Identify which cell holds the provided text, then report its [X, Y] central coordinate. 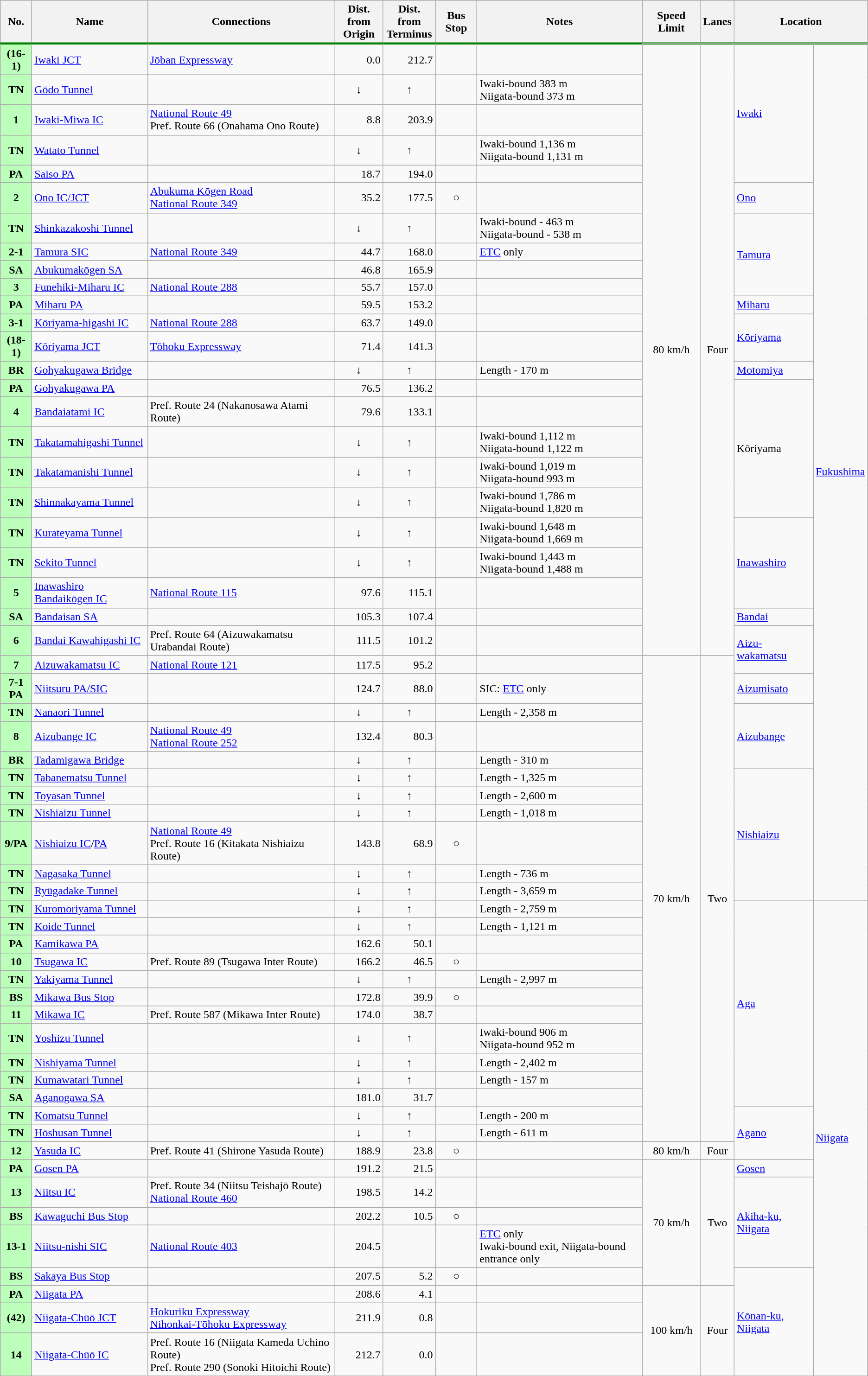
Takatamanishi Tunnel [90, 472]
Length - 1,121 m [560, 926]
Saiso PA [90, 174]
76.5 [359, 388]
10.5 [409, 1216]
181.0 [359, 1098]
Nanaori Tunnel [90, 712]
Length - 736 m [560, 873]
National Route 49 National Route 252 [241, 736]
Mikawa Bus Stop [90, 997]
Aga [773, 1003]
132.4 [359, 736]
Yasuda IC [90, 1151]
Niigata-Chūō IC [90, 1354]
Length - 2,600 m [560, 796]
Niitsuru PA/SIC [90, 688]
Iwaki [773, 113]
136.2 [409, 388]
Gohyakugawa PA [90, 388]
Miharu PA [90, 305]
Iwaki JCT [90, 59]
194.0 [409, 174]
117.5 [359, 664]
Koide Tunnel [90, 926]
Length - 310 m [560, 760]
Nagasaka Tunnel [90, 873]
Kumawatari Tunnel [90, 1080]
Bandai Kawahigashi IC [90, 641]
Iwaki-bound 1,443 mNiigata-bound 1,488 m [560, 563]
Bandaiatami IC [90, 412]
207.5 [359, 1276]
35.2 [359, 197]
21.5 [409, 1168]
Aizubange IC [90, 736]
Aizumisato [773, 688]
Ono IC/JCT [90, 197]
Toyasan Tunnel [90, 796]
Akiha-ku, Niigata [773, 1222]
Iwaki-bound 1,112 mNiigata-bound 1,122 m [560, 442]
Gōdo Tunnel [90, 90]
203.9 [409, 120]
63.7 [359, 322]
Abukumakōgen SA [90, 269]
Kawaguchi Bus Stop [90, 1216]
Length - 3,659 m [560, 891]
Niigata [841, 1138]
Bus Stop [456, 22]
Motomiya [773, 370]
Notes [560, 22]
Kuromoriyama Tunnel [90, 909]
Speed Limit [671, 22]
Nishiyama Tunnel [90, 1062]
0.8 [409, 1318]
(42) [16, 1318]
177.5 [409, 197]
8 [16, 736]
7 [16, 664]
55.7 [359, 287]
National Route 49Pref. Route 66 (Onahama Ono Route) [241, 120]
13 [16, 1192]
Tōhoku Expressway [241, 347]
Gosen PA [90, 1168]
Bandai [773, 617]
111.5 [359, 641]
Connections [241, 22]
3 [16, 287]
Tamura SIC [90, 252]
SIC: ETC only [560, 688]
Kōnan-ku, Niigata [773, 1321]
71.4 [359, 347]
Agano [773, 1133]
107.4 [409, 617]
Location [801, 22]
12 [16, 1151]
Iwaki-bound 1,136 mNiigata-bound 1,131 m [560, 150]
211.9 [359, 1318]
Name [90, 22]
Yakiyama Tunnel [90, 979]
166.2 [359, 962]
No. [16, 22]
Niitsu IC [90, 1192]
Length - 1,018 m [560, 813]
13-1 [16, 1246]
4.1 [409, 1294]
133.1 [409, 412]
Length - 611 m [560, 1133]
7-1PA [16, 688]
National Route 403 [241, 1246]
Kōriyama JCT [90, 347]
Sekito Tunnel [90, 563]
68.9 [409, 843]
Shinnakayama Tunnel [90, 503]
Kōriyama-higashi IC [90, 322]
141.3 [409, 347]
Pref. Route 89 (Tsugawa Inter Route) [241, 962]
Aizu-wakamatsu [773, 649]
Mikawa IC [90, 1014]
Iwaki-bound 906 mNiigata-bound 952 m [560, 1038]
4 [16, 412]
95.2 [409, 664]
188.9 [359, 1151]
Tamura [773, 254]
Aizuwakamatsu IC [90, 664]
ETC onlyIwaki-bound exit, Niigata-bound entrance only [560, 1246]
Tabanematsu Tunnel [90, 778]
165.9 [409, 269]
Niigata-Chūō JCT [90, 1318]
Jōban Expressway [241, 59]
198.5 [359, 1192]
ETC only [560, 252]
National Route 121 [241, 664]
Dist. fromOrigin [359, 22]
143.8 [359, 843]
202.2 [359, 1216]
Miharu [773, 305]
80.3 [409, 736]
Funehiki-Miharu IC [90, 287]
Shinkazakoshi Tunnel [90, 228]
Komatsu Tunnel [90, 1115]
124.7 [359, 688]
50.1 [409, 944]
2 [16, 197]
Kamikawa PA [90, 944]
97.6 [359, 592]
Length - 2,997 m [560, 979]
Watato Tunnel [90, 150]
174.0 [359, 1014]
79.6 [359, 412]
1 [16, 120]
46.5 [409, 962]
59.5 [359, 305]
Pref. Route 41 (Shirone Yasuda Route) [241, 1151]
Nishiaizu IC/PA [90, 843]
39.9 [409, 997]
Dist. fromTerminus [409, 22]
115.1 [409, 592]
Length - 2,402 m [560, 1062]
3-1 [16, 322]
208.6 [359, 1294]
Nishiaizu [773, 835]
Niigata PA [90, 1294]
Length - 1,325 m [560, 778]
44.7 [359, 252]
Length - 2,759 m [560, 909]
Fukushima [841, 472]
204.5 [359, 1246]
Abukuma Kōgen Road National Route 349 [241, 197]
Iwaki-bound 1,786 mNiigata-bound 1,820 m [560, 503]
Pref. Route 587 (Mikawa Inter Route) [241, 1014]
(18-1) [16, 347]
Yoshizu Tunnel [90, 1038]
Hokuriku Expressway Nihonkai-Tōhoku Expressway [241, 1318]
23.8 [409, 1151]
101.2 [409, 641]
46.8 [359, 269]
Gohyakugawa Bridge [90, 370]
Tsugawa IC [90, 962]
Iwaki-bound 383 mNiigata-bound 373 m [560, 90]
153.2 [409, 305]
Bandaisan SA [90, 617]
National Route 349 [241, 252]
18.7 [359, 174]
National Route 115 [241, 592]
Inawashiro Bandaikōgen IC [90, 592]
National Route 49Pref. Route 16 (Kitakata Nishiaizu Route) [241, 843]
157.0 [409, 287]
5.2 [409, 1276]
191.2 [359, 1168]
14.2 [409, 1192]
8.8 [359, 120]
31.7 [409, 1098]
6 [16, 641]
Nishiaizu Tunnel [90, 813]
Lanes [717, 22]
100 km/h [671, 1331]
38.7 [409, 1014]
11 [16, 1014]
Inawashiro [773, 563]
Gosen [773, 1168]
Iwaki-bound 1,648 mNiigata-bound 1,669 m [560, 532]
88.0 [409, 688]
Ono [773, 197]
Ryūgadake Tunnel [90, 891]
Hōshusan Tunnel [90, 1133]
Pref. Route 24 (Nakanosawa Atami Route) [241, 412]
Tadamigawa Bridge [90, 760]
172.8 [359, 997]
Sakaya Bus Stop [90, 1276]
Iwaki-bound 1,019 mNiigata-bound 993 m [560, 472]
Length - 157 m [560, 1080]
162.6 [359, 944]
14 [16, 1354]
Pref. Route 34 (Niitsu Teishajō Route) National Route 460 [241, 1192]
5 [16, 592]
105.3 [359, 617]
Length - 200 m [560, 1115]
149.0 [409, 322]
Niitsu-nishi SIC [90, 1246]
Pref. Route 64 (Aizuwakamatsu Urabandai Route) [241, 641]
Length - 2,358 m [560, 712]
10 [16, 962]
Aganogawa SA [90, 1098]
Takatamahigashi Tunnel [90, 442]
9/PA [16, 843]
168.0 [409, 252]
2-1 [16, 252]
Iwaki-bound - 463 mNiigata-bound - 538 m [560, 228]
(16-1) [16, 59]
Aizubange [773, 736]
Length - 170 m [560, 370]
Pref. Route 16 (Niigata Kameda Uchino Route)Pref. Route 290 (Sonoki Hitoichi Route) [241, 1354]
Kurateyama Tunnel [90, 532]
Iwaki-Miwa IC [90, 120]
